Locate the cell with the specified text and output its [X, Y] center coordinate. 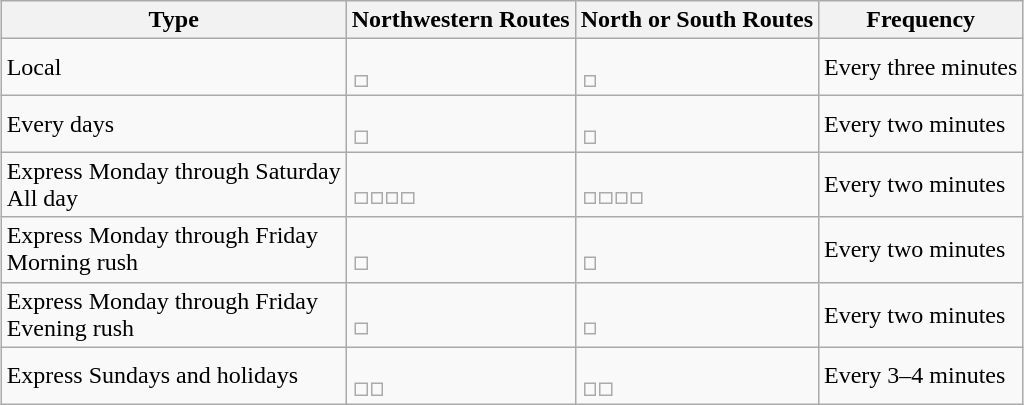
Express Monday through SaturdayAll day [174, 184]
North or South Routes [696, 20]
Express Monday through FridayEvening rush [174, 314]
Every days [174, 124]
Every 3–4 minutes [921, 376]
Northwestern Routes [460, 20]
Type [174, 20]
Every three minutes [921, 68]
Express Sundays and holidays [174, 376]
Express Monday through FridayMorning rush [174, 250]
Frequency [921, 20]
Local [174, 68]
